Identify which cell holds the provided text, then report its (x, y) central coordinate. 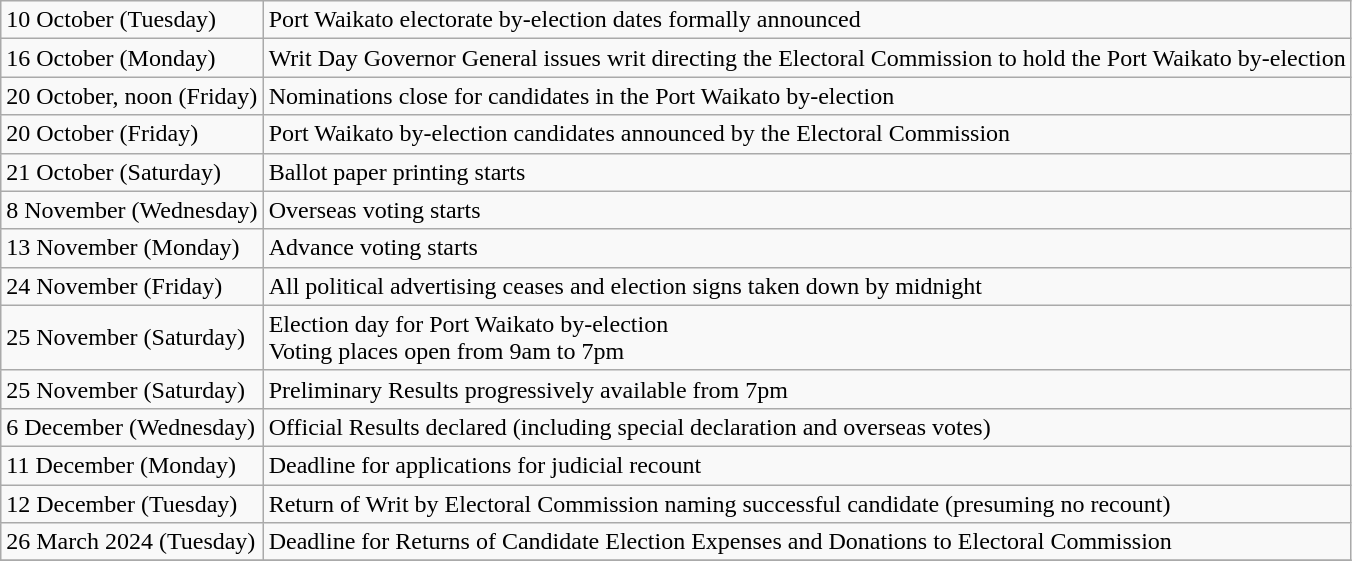
Advance voting starts (807, 248)
Preliminary Results progressively available from 7pm (807, 389)
11 December (Monday) (132, 465)
Port Waikato by-election candidates announced by the Electoral Commission (807, 134)
Writ Day Governor General issues writ directing the Electoral Commission to hold the Port Waikato by-election (807, 58)
Nominations close for candidates in the Port Waikato by-election (807, 96)
13 November (Monday) (132, 248)
Deadline for applications for judicial recount (807, 465)
21 October (Saturday) (132, 172)
8 November (Wednesday) (132, 210)
16 October (Monday) (132, 58)
20 October, noon (Friday) (132, 96)
Official Results declared (including special declaration and overseas votes) (807, 427)
6 December (Wednesday) (132, 427)
24 November (Friday) (132, 286)
Election day for Port Waikato by-electionVoting places open from 9am to 7pm (807, 338)
10 October (Tuesday) (132, 20)
12 December (Tuesday) (132, 503)
26 March 2024 (Tuesday) (132, 542)
Ballot paper printing starts (807, 172)
Return of Writ by Electoral Commission naming successful candidate (presuming no recount) (807, 503)
Deadline for Returns of Candidate Election Expenses and Donations to Electoral Commission (807, 542)
Port Waikato electorate by-election dates formally announced (807, 20)
Overseas voting starts (807, 210)
All political advertising ceases and election signs taken down by midnight (807, 286)
20 October (Friday) (132, 134)
